Extract the [x, y] coordinate from the center of the cell holding the provided text.  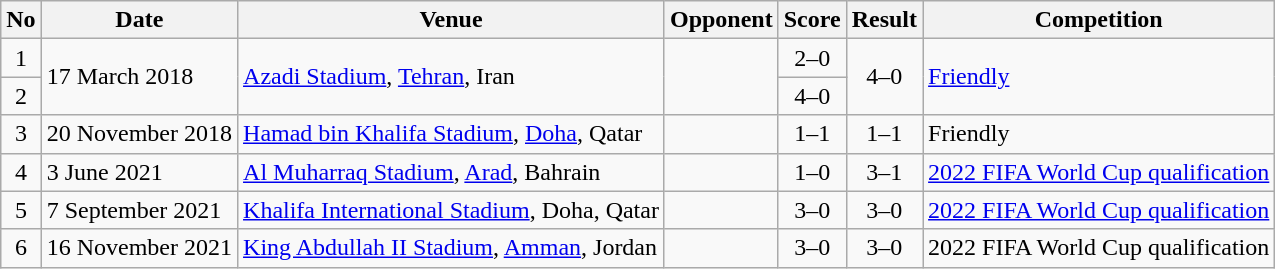
2 [21, 96]
4 [21, 172]
Khalifa International Stadium, Doha, Qatar [452, 210]
1–0 [812, 172]
2–0 [812, 58]
King Abdullah II Stadium, Amman, Jordan [452, 248]
3–1 [884, 172]
Date [139, 20]
Azadi Stadium, Tehran, Iran [452, 77]
Score [812, 20]
17 March 2018 [139, 77]
16 November 2021 [139, 248]
20 November 2018 [139, 134]
5 [21, 210]
6 [21, 248]
Venue [452, 20]
3 [21, 134]
3 June 2021 [139, 172]
Hamad bin Khalifa Stadium, Doha, Qatar [452, 134]
Al Muharraq Stadium, Arad, Bahrain [452, 172]
7 September 2021 [139, 210]
Competition [1099, 20]
Opponent [721, 20]
No [21, 20]
1 [21, 58]
Result [884, 20]
